Pinpoint the cell where the given text exists, returning its [x, y] midpoint coordinate. 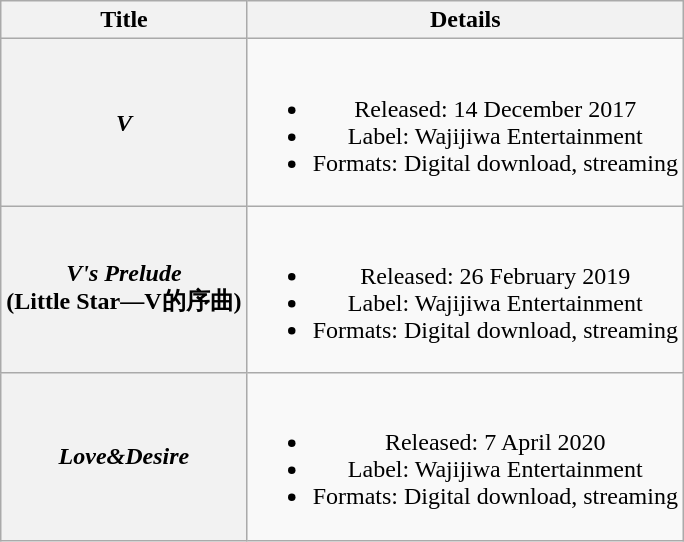
Love&Desire [124, 456]
Details [465, 20]
Released: 7 April 2020Label: Wajijiwa EntertainmentFormats: Digital download, streaming [465, 456]
V's Prelude(Little Star—V的序曲) [124, 290]
Released: 14 December 2017Label: Wajijiwa EntertainmentFormats: Digital download, streaming [465, 122]
Title [124, 20]
Released: 26 February 2019Label: Wajijiwa EntertainmentFormats: Digital download, streaming [465, 290]
V [124, 122]
